Locate the cell with the specified text and output its [X, Y] center coordinate. 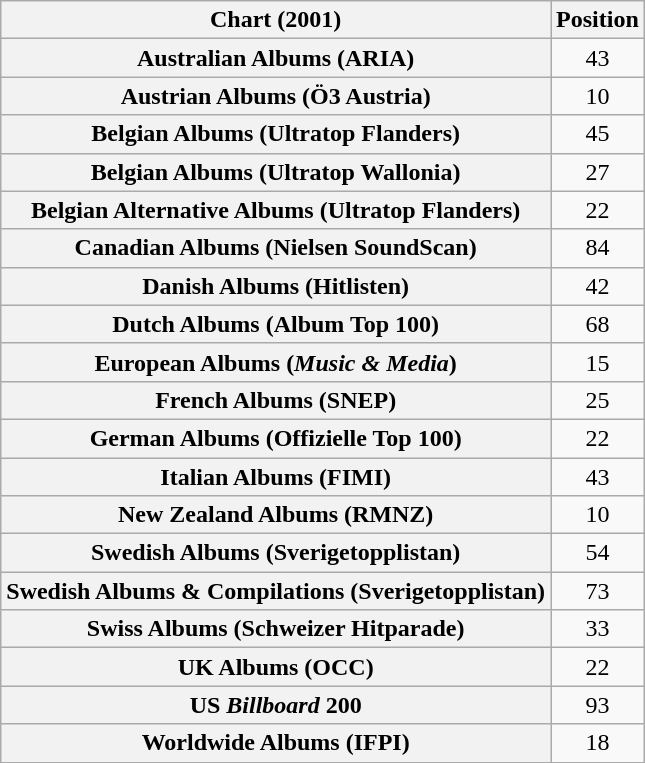
European Albums (Music & Media) [276, 362]
Belgian Albums (Ultratop Wallonia) [276, 172]
68 [598, 324]
84 [598, 248]
Austrian Albums (Ö3 Austria) [276, 96]
Swedish Albums & Compilations (Sverigetopplistan) [276, 591]
73 [598, 591]
Swedish Albums (Sverigetopplistan) [276, 553]
Position [598, 20]
15 [598, 362]
42 [598, 286]
Australian Albums (ARIA) [276, 58]
Worldwide Albums (IFPI) [276, 743]
18 [598, 743]
UK Albums (OCC) [276, 667]
Canadian Albums (Nielsen SoundScan) [276, 248]
Danish Albums (Hitlisten) [276, 286]
45 [598, 134]
Belgian Alternative Albums (Ultratop Flanders) [276, 210]
Dutch Albums (Album Top 100) [276, 324]
27 [598, 172]
54 [598, 553]
Italian Albums (FIMI) [276, 477]
25 [598, 400]
French Albums (SNEP) [276, 400]
US Billboard 200 [276, 705]
German Albums (Offizielle Top 100) [276, 438]
33 [598, 629]
Swiss Albums (Schweizer Hitparade) [276, 629]
New Zealand Albums (RMNZ) [276, 515]
Belgian Albums (Ultratop Flanders) [276, 134]
93 [598, 705]
Chart (2001) [276, 20]
